Extract the [X, Y] coordinate from the center of the cell holding the provided text.  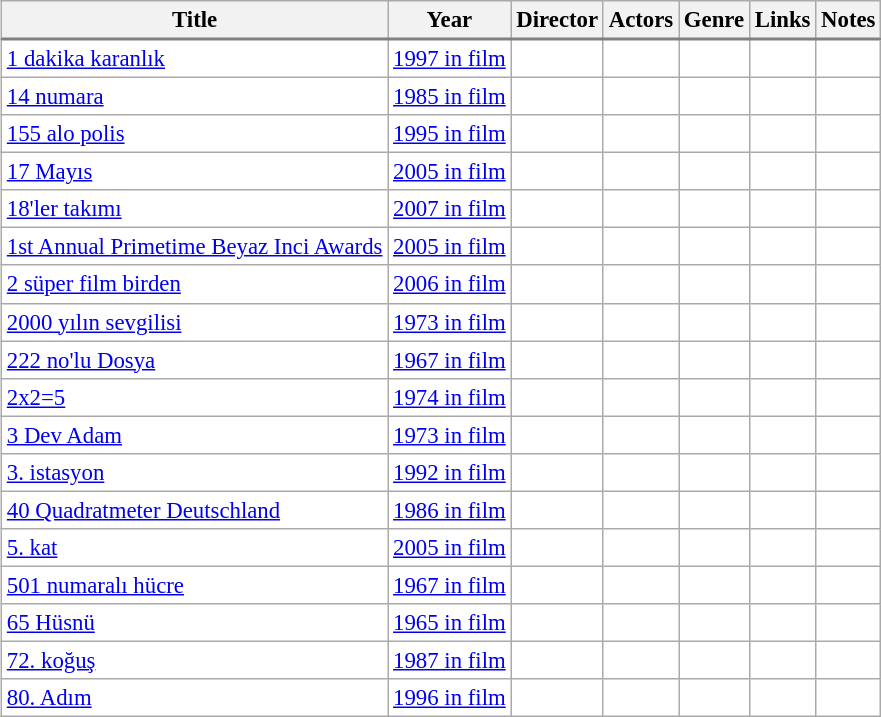
Links [782, 20]
2007 in film [450, 209]
2006 in film [450, 284]
2 süper film birden [195, 284]
222 no'lu Dosya [195, 360]
1992 in film [450, 472]
5. kat [195, 548]
1996 in film [450, 698]
1st Annual Primetime Beyaz Inci Awards [195, 247]
1965 in film [450, 623]
14 numara [195, 96]
18'ler takımı [195, 209]
1974 in film [450, 397]
1995 in film [450, 134]
2x2=5 [195, 397]
1986 in film [450, 510]
40 Quadratmeter Deutschland [195, 510]
501 numaralı hücre [195, 585]
3. istasyon [195, 472]
65 Hüsnü [195, 623]
1997 in film [450, 58]
17 Mayıs [195, 172]
Actors [640, 20]
Genre [714, 20]
Director [557, 20]
1987 in film [450, 660]
Title [195, 20]
72. koğuş [195, 660]
Notes [848, 20]
1985 in film [450, 96]
80. Adım [195, 698]
3 Dev Adam [195, 435]
155 alo polis [195, 134]
1 dakika karanlık [195, 58]
2000 yılın sevgilisi [195, 322]
Year [450, 20]
